Extract the (x, y) coordinate from the center of the cell holding the provided text.  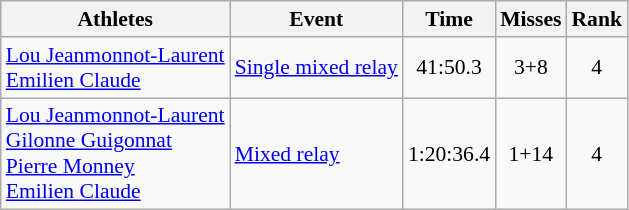
Misses (530, 19)
Event (316, 19)
Time (449, 19)
3+8 (530, 68)
Rank (596, 19)
1:20:36.4 (449, 154)
Single mixed relay (316, 68)
Athletes (116, 19)
41:50.3 (449, 68)
Lou Jeanmonnot-LaurentGilonne GuigonnatPierre MonneyEmilien Claude (116, 154)
Lou Jeanmonnot-LaurentEmilien Claude (116, 68)
1+14 (530, 154)
Mixed relay (316, 154)
